Detect which cell encompasses the target text, then output its (X, Y) center coordinate. 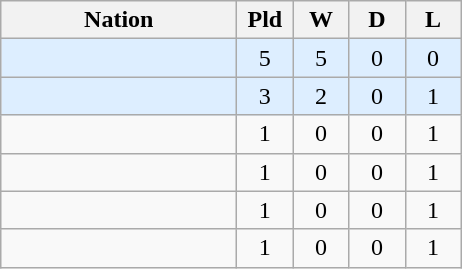
W (321, 20)
D (377, 20)
2 (321, 96)
Pld (265, 20)
Nation (119, 20)
3 (265, 96)
L (433, 20)
